Detect which cell encompasses the target text, then output its (x, y) center coordinate. 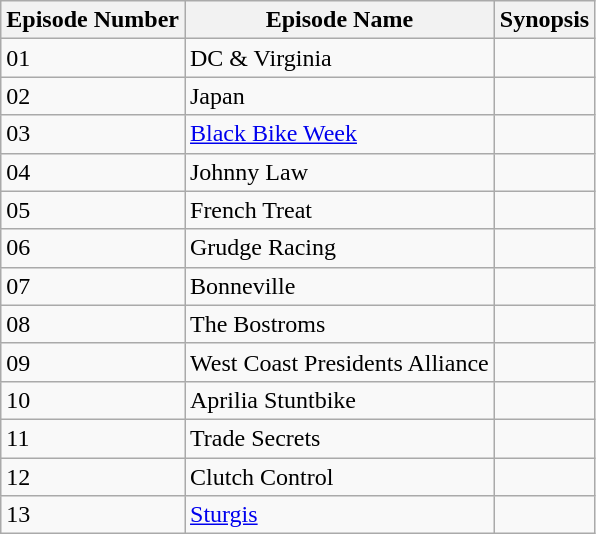
Trade Secrets (339, 438)
07 (93, 286)
Grudge Racing (339, 248)
Japan (339, 96)
Episode Number (93, 20)
13 (93, 515)
West Coast Presidents Alliance (339, 362)
08 (93, 324)
French Treat (339, 210)
Aprilia Stuntbike (339, 400)
05 (93, 210)
04 (93, 172)
Black Bike Week (339, 134)
Clutch Control (339, 477)
12 (93, 477)
The Bostroms (339, 324)
Johnny Law (339, 172)
10 (93, 400)
02 (93, 96)
03 (93, 134)
Synopsis (544, 20)
09 (93, 362)
06 (93, 248)
01 (93, 58)
Sturgis (339, 515)
Bonneville (339, 286)
DC & Virginia (339, 58)
11 (93, 438)
Episode Name (339, 20)
